Identify which cell holds the provided text, then report its (x, y) central coordinate. 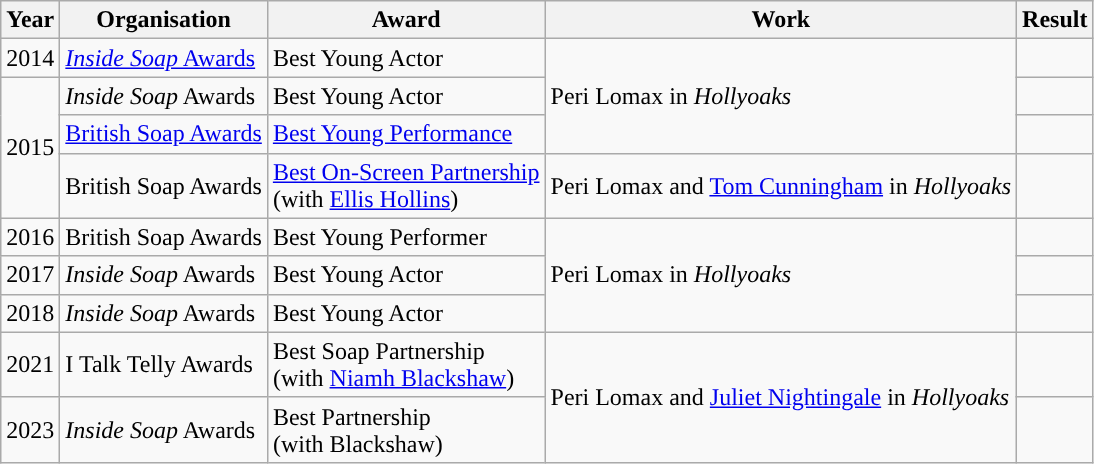
Best Soap Partnership (with Niamh Blackshaw) (406, 364)
Work (781, 20)
2014 (30, 58)
I Talk Telly Awards (164, 364)
Best Young Performer (406, 237)
Result (1055, 20)
Organisation (164, 20)
Best Partnership (with Blackshaw) (406, 430)
Year (30, 20)
Peri Lomax and Juliet Nightingale in Hollyoaks (781, 397)
Award (406, 20)
2023 (30, 430)
Peri Lomax and Tom Cunningham in Hollyoaks (781, 186)
2015 (30, 148)
2016 (30, 237)
2021 (30, 364)
Best Young Performance (406, 134)
2017 (30, 275)
2018 (30, 313)
Best On-Screen Partnership (with Ellis Hollins) (406, 186)
